Determine the (x, y) coordinate at the center of the cell enclosing the given text.  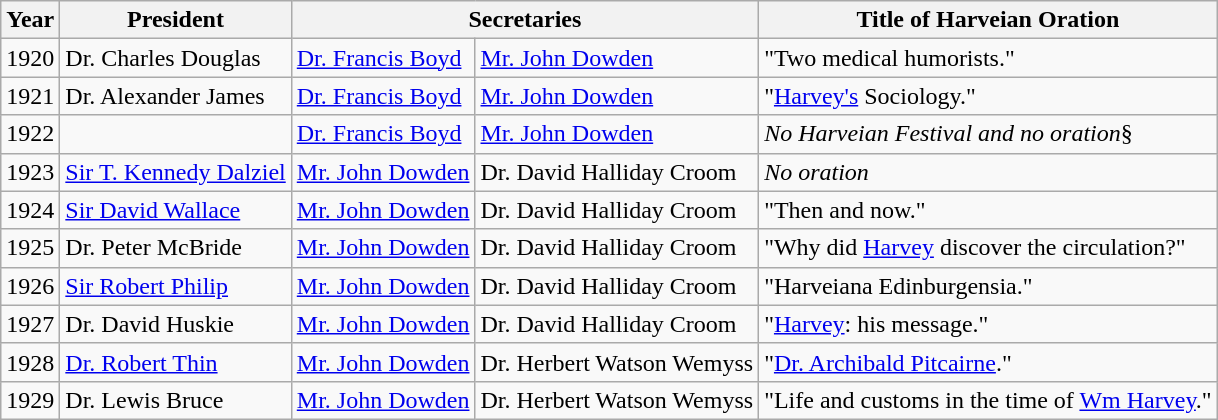
President (176, 20)
"Why did Harvey discover the circulation?" (988, 248)
1929 (30, 400)
1920 (30, 58)
Dr. Alexander James (176, 96)
Year (30, 20)
1926 (30, 286)
Dr. Charles Douglas (176, 58)
Secretaries (524, 20)
1921 (30, 96)
Dr. David Huskie (176, 324)
Sir David Wallace (176, 210)
"Life and customs in the time of Wm Harvey." (988, 400)
"Harvey: his message." (988, 324)
Sir T. Kennedy Dalziel (176, 172)
1927 (30, 324)
1923 (30, 172)
Sir Robert Philip (176, 286)
Dr. Robert Thin (176, 362)
"Harveiana Edinburgensia." (988, 286)
"Dr. Archibald Pitcairne." (988, 362)
No oration (988, 172)
1925 (30, 248)
"Two medical humorists." (988, 58)
"Harvey's Sociology." (988, 96)
1924 (30, 210)
No Harveian Festival and no oration§ (988, 134)
Dr. Peter McBride (176, 248)
"Then and now." (988, 210)
Title of Harveian Oration (988, 20)
Dr. Lewis Bruce (176, 400)
1922 (30, 134)
1928 (30, 362)
